Output the (x, y) coordinate of the center of the cell containing the given text.  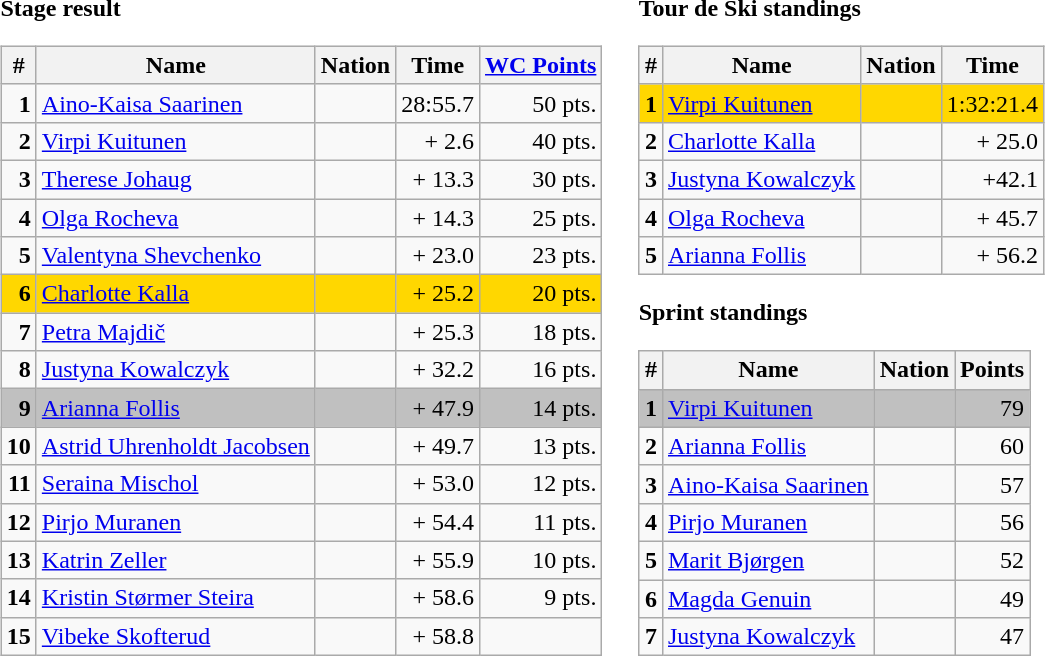
+ 54.4 (438, 522)
+ 2.6 (438, 141)
13 pts. (540, 446)
Petra Majdič (176, 332)
Seraina Mischol (176, 484)
Valentyna Shevchenko (176, 256)
40 pts. (540, 141)
WC Points (540, 65)
11 (18, 484)
Therese Johaug (176, 179)
+ 53.0 (438, 484)
20 pts. (540, 294)
Vibeke Skofterud (176, 636)
47 (992, 637)
14 pts. (540, 408)
50 pts. (540, 103)
Magda Genuin (768, 599)
Astrid Uhrenholdt Jacobsen (176, 446)
Kristin Størmer Steira (176, 598)
9 (18, 408)
60 (992, 446)
Marit Bjørgen (768, 560)
57 (992, 484)
+ 25.2 (438, 294)
12 pts. (540, 484)
Points (992, 370)
13 (18, 560)
49 (992, 599)
56 (992, 522)
+ 55.9 (438, 560)
+ 58.6 (438, 598)
+ 25.0 (992, 141)
25 pts. (540, 217)
79 (992, 408)
12 (18, 522)
15 (18, 636)
+ 14.3 (438, 217)
+ 32.2 (438, 370)
52 (992, 560)
28:55.7 (438, 103)
+ 45.7 (992, 217)
14 (18, 598)
16 pts. (540, 370)
11 pts. (540, 522)
10 (18, 446)
30 pts. (540, 179)
+ 56.2 (992, 256)
+ 47.9 (438, 408)
10 pts. (540, 560)
9 pts. (540, 598)
+ 25.3 (438, 332)
+ 23.0 (438, 256)
+ 58.8 (438, 636)
23 pts. (540, 256)
Katrin Zeller (176, 560)
8 (18, 370)
1:32:21.4 (992, 103)
+42.1 (992, 179)
+ 13.3 (438, 179)
18 pts. (540, 332)
+ 49.7 (438, 446)
